Return the (X, Y) coordinate for the center point of the cell that contains the specified text.  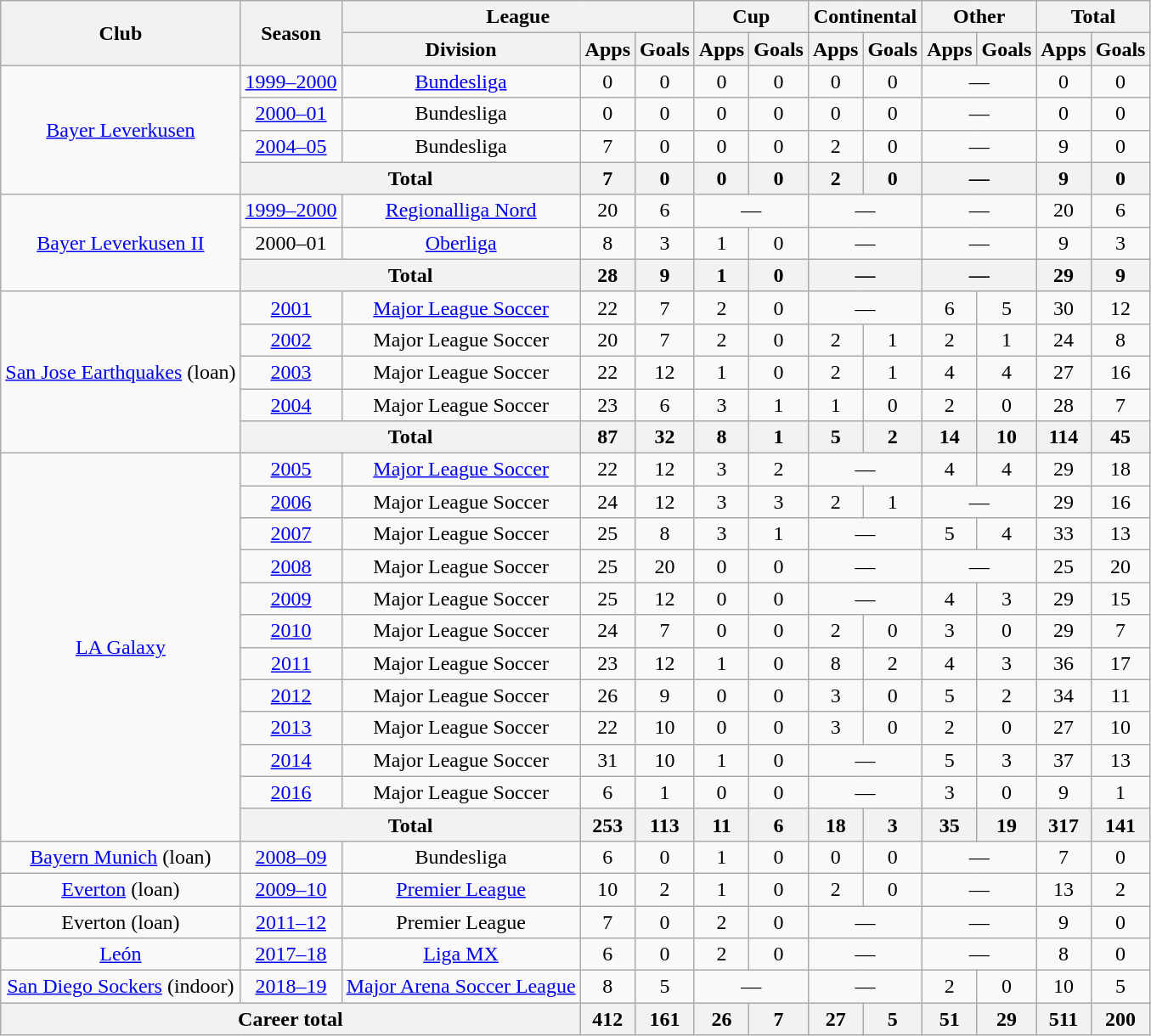
87 (607, 437)
2008 (291, 566)
161 (665, 1019)
2016 (291, 792)
2011 (291, 663)
31 (607, 760)
45 (1120, 437)
114 (1064, 437)
Bayer Leverkusen II (121, 243)
19 (1007, 825)
Other (979, 17)
LA Galaxy (121, 647)
Continental (865, 17)
2007 (291, 534)
2012 (291, 695)
33 (1064, 534)
30 (1064, 307)
2009–10 (291, 889)
León (121, 954)
Regionalliga Nord (460, 211)
2008–09 (291, 857)
2003 (291, 372)
200 (1120, 1019)
2018–19 (291, 987)
113 (665, 825)
2010 (291, 631)
Season (291, 33)
Bayer Leverkusen (121, 130)
2014 (291, 760)
Cup (751, 17)
League (518, 17)
Major Arena Soccer League (460, 987)
511 (1064, 1019)
412 (607, 1019)
Bayern Munich (loan) (121, 857)
51 (950, 1019)
Career total (291, 1019)
2013 (291, 728)
17 (1120, 663)
2009 (291, 599)
2005 (291, 470)
35 (950, 825)
34 (1064, 695)
253 (607, 825)
2001 (291, 307)
15 (1120, 599)
Oberliga (460, 243)
37 (1064, 760)
2004 (291, 405)
2006 (291, 502)
San Jose Earthquakes (loan) (121, 372)
317 (1064, 825)
2004–05 (291, 146)
14 (950, 437)
2002 (291, 340)
Liga MX (460, 954)
Club (121, 33)
36 (1064, 663)
San Diego Sockers (indoor) (121, 987)
2011–12 (291, 921)
32 (665, 437)
2017–18 (291, 954)
Division (460, 49)
141 (1120, 825)
